Find where the given text appears and provide that cell's center as [x, y] coordinate. 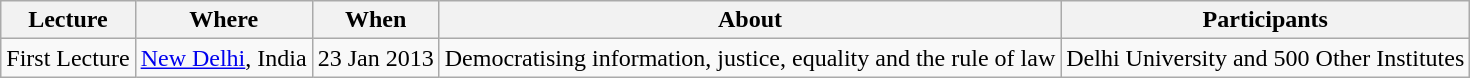
Lecture [68, 20]
23 Jan 2013 [376, 58]
New Delhi, India [224, 58]
Where [224, 20]
First Lecture [68, 58]
Delhi University and 500 Other Institutes [1266, 58]
Democratising information, justice, equality and the rule of law [750, 58]
About [750, 20]
Participants [1266, 20]
When [376, 20]
